Return the [x, y] coordinate for the center point of the cell that contains the specified text.  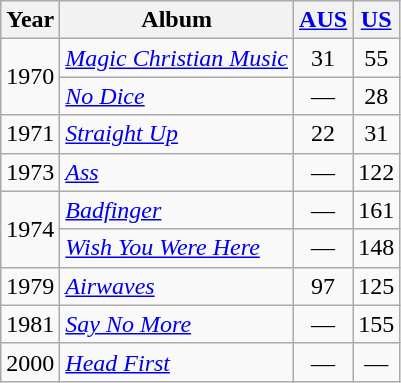
155 [376, 324]
Badfinger [177, 210]
55 [376, 58]
122 [376, 172]
US [376, 20]
Album [177, 20]
97 [324, 286]
Year [30, 20]
Head First [177, 362]
Ass [177, 172]
148 [376, 248]
Airwaves [177, 286]
No Dice [177, 96]
22 [324, 134]
Say No More [177, 324]
161 [376, 210]
1979 [30, 286]
1970 [30, 77]
2000 [30, 362]
1973 [30, 172]
Magic Christian Music [177, 58]
AUS [324, 20]
1974 [30, 229]
Wish You Were Here [177, 248]
1971 [30, 134]
Straight Up [177, 134]
125 [376, 286]
1981 [30, 324]
28 [376, 96]
